Pinpoint the cell where the given text exists, returning its (x, y) midpoint coordinate. 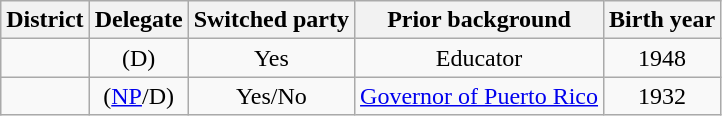
District (45, 20)
Switched party (271, 20)
Educator (480, 58)
Prior background (480, 20)
(NP/D) (138, 96)
Delegate (138, 20)
(D) (138, 58)
Governor of Puerto Rico (480, 96)
1948 (662, 58)
1932 (662, 96)
Birth year (662, 20)
Yes (271, 58)
Yes/No (271, 96)
